Detect which cell encompasses the target text, then output its [x, y] center coordinate. 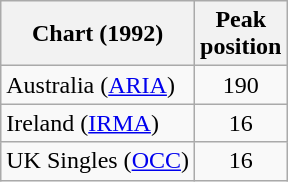
Ireland (IRMA) [98, 123]
Chart (1992) [98, 34]
UK Singles (OCC) [98, 161]
190 [241, 85]
Peakposition [241, 34]
Australia (ARIA) [98, 85]
